From the cell containing the given text, extract its center point as [x, y] coordinate. 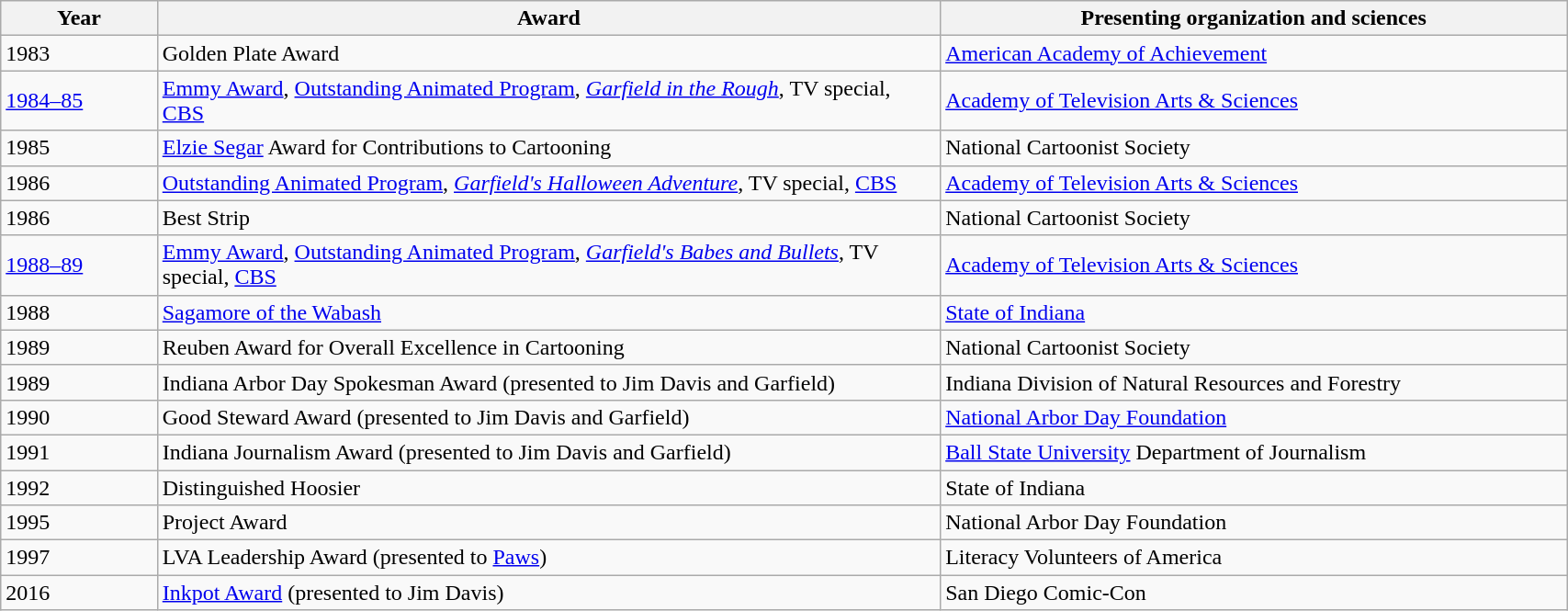
Best Strip [548, 218]
Reuben Award for Overall Excellence in Cartooning [548, 347]
Elzie Segar Award for Contributions to Cartooning [548, 148]
Ball State University Department of Journalism [1254, 452]
1995 [79, 523]
Project Award [548, 523]
Literacy Volunteers of America [1254, 558]
1997 [79, 558]
Emmy Award, Outstanding Animated Program, Garfield in the Rough, TV special, CBS [548, 101]
Inkpot Award (presented to Jim Davis) [548, 593]
Outstanding Animated Program, Garfield's Halloween Adventure, TV special, CBS [548, 183]
Emmy Award, Outstanding Animated Program, Garfield's Babes and Bullets, TV special, CBS [548, 265]
1990 [79, 417]
Award [548, 18]
San Diego Comic-Con [1254, 593]
Distinguished Hoosier [548, 488]
Year [79, 18]
LVA Leadership Award (presented to Paws) [548, 558]
Indiana Arbor Day Spokesman Award (presented to Jim Davis and Garfield) [548, 382]
Good Steward Award (presented to Jim Davis and Garfield) [548, 417]
American Academy of Achievement [1254, 53]
Sagamore of the Wabash [548, 312]
Presenting organization and sciences [1254, 18]
1985 [79, 148]
1992 [79, 488]
Indiana Journalism Award (presented to Jim Davis and Garfield) [548, 452]
1984–85 [79, 101]
Golden Plate Award [548, 53]
1988–89 [79, 265]
2016 [79, 593]
1983 [79, 53]
1991 [79, 452]
1988 [79, 312]
Indiana Division of Natural Resources and Forestry [1254, 382]
